Find where the given text appears and provide that cell's center as (x, y) coordinate. 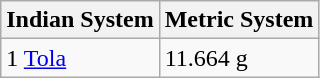
Metric System (239, 20)
11.664 g (239, 58)
Indian System (80, 20)
1 Tola (80, 58)
